Search for the cell housing the specified text and yield its [x, y] center coordinate. 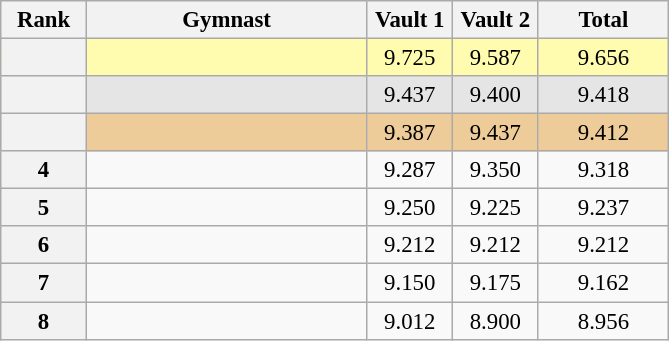
Total [604, 20]
9.237 [604, 208]
9.225 [496, 208]
9.175 [496, 283]
9.012 [410, 321]
9.656 [604, 58]
8.956 [604, 321]
9.162 [604, 283]
9.250 [410, 208]
5 [44, 208]
4 [44, 170]
9.150 [410, 283]
Rank [44, 20]
Vault 2 [496, 20]
9.318 [604, 170]
9.418 [604, 95]
9.350 [496, 170]
9.412 [604, 133]
6 [44, 245]
Gymnast [226, 20]
9.725 [410, 58]
8.900 [496, 321]
Vault 1 [410, 20]
9.587 [496, 58]
9.387 [410, 133]
7 [44, 283]
8 [44, 321]
9.400 [496, 95]
9.287 [410, 170]
